Detect which cell encompasses the target text, then output its [X, Y] center coordinate. 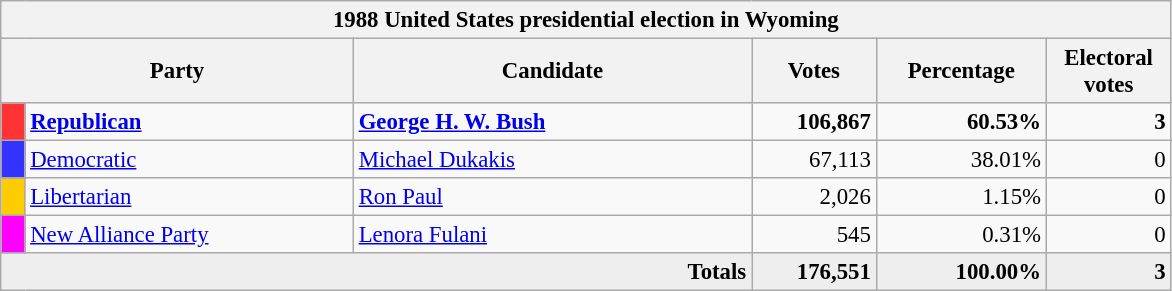
Percentage [961, 72]
38.01% [961, 160]
New Alliance Party [189, 235]
2,026 [814, 197]
106,867 [814, 122]
545 [814, 235]
67,113 [814, 160]
Candidate [552, 72]
Party [178, 72]
0.31% [961, 235]
Lenora Fulani [552, 235]
Votes [814, 72]
Republican [189, 122]
Michael Dukakis [552, 160]
3 [1108, 122]
Ron Paul [552, 197]
Democratic [189, 160]
1.15% [961, 197]
1988 United States presidential election in Wyoming [586, 20]
60.53% [961, 122]
Libertarian [189, 197]
Electoral votes [1108, 72]
George H. W. Bush [552, 122]
